Identify which cell holds the provided text, then report its (X, Y) central coordinate. 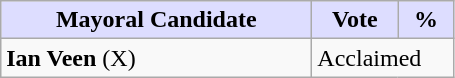
Ian Veen (X) (156, 58)
% (426, 20)
Vote (355, 20)
Mayoral Candidate (156, 20)
Acclaimed (383, 58)
